Capture the cell that displays the provided text and extract its [X, Y] central coordinate. 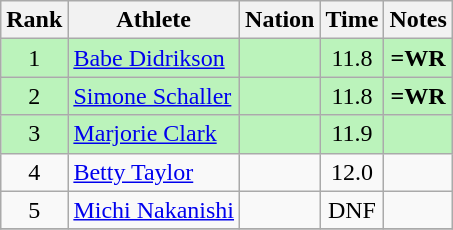
Athlete [154, 20]
12.0 [352, 172]
Betty Taylor [154, 172]
2 [34, 96]
4 [34, 172]
Babe Didrikson [154, 58]
Rank [34, 20]
Nation [280, 20]
Time [352, 20]
11.9 [352, 134]
5 [34, 210]
Simone Schaller [154, 96]
3 [34, 134]
1 [34, 58]
Notes [418, 20]
Marjorie Clark [154, 134]
Michi Nakanishi [154, 210]
DNF [352, 210]
